Provide the (x, y) coordinate of the cell's center where the given text is located.  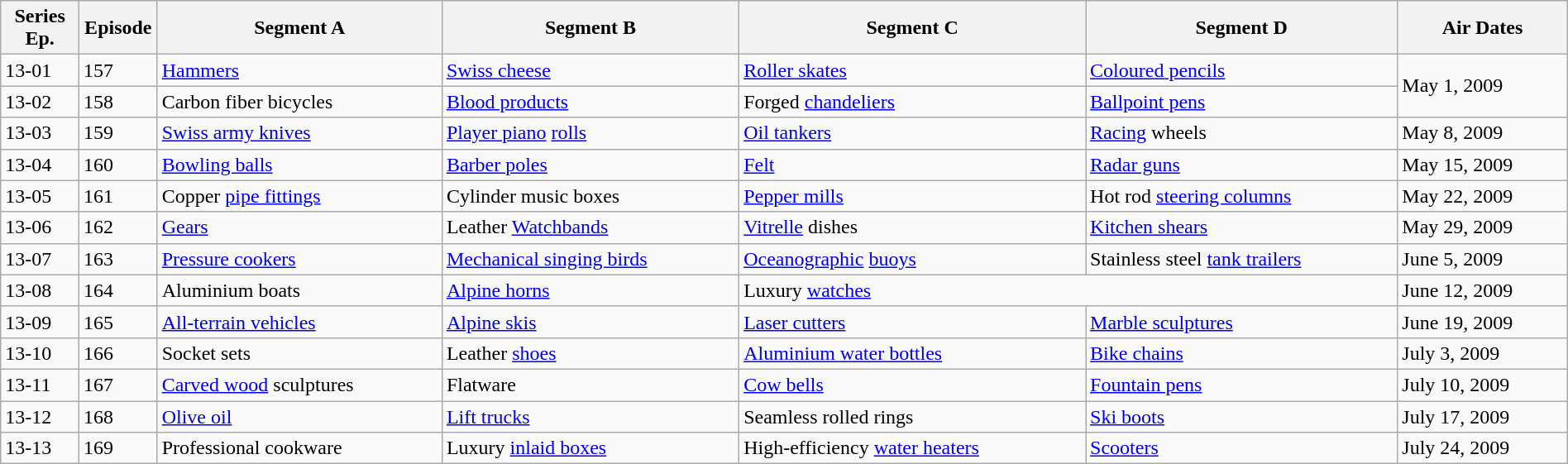
164 (117, 290)
May 29, 2009 (1482, 227)
13-11 (40, 385)
13-05 (40, 196)
167 (117, 385)
July 10, 2009 (1482, 385)
May 8, 2009 (1482, 133)
High-efficiency water heaters (913, 448)
168 (117, 416)
Alpine horns (590, 290)
163 (117, 259)
Alpine skis (590, 322)
13-01 (40, 70)
Socket sets (299, 353)
Cylinder music boxes (590, 196)
Segment C (913, 28)
Swiss army knives (299, 133)
May 1, 2009 (1482, 86)
13-06 (40, 227)
Stainless steel tank trailers (1242, 259)
Lift trucks (590, 416)
July 17, 2009 (1482, 416)
Bowling balls (299, 165)
Flatware (590, 385)
13-04 (40, 165)
161 (117, 196)
Blood products (590, 102)
13-12 (40, 416)
Leather Watchbands (590, 227)
159 (117, 133)
Coloured pencils (1242, 70)
169 (117, 448)
Scooters (1242, 448)
Carbon fiber bicycles (299, 102)
Ski boots (1242, 416)
Professional cookware (299, 448)
Olive oil (299, 416)
Kitchen shears (1242, 227)
Series Ep. (40, 28)
Copper pipe fittings (299, 196)
Fountain pens (1242, 385)
Pepper mills (913, 196)
13-10 (40, 353)
Aluminium water bottles (913, 353)
July 24, 2009 (1482, 448)
May 22, 2009 (1482, 196)
Carved wood sculptures (299, 385)
Vitrelle dishes (913, 227)
Segment B (590, 28)
Laser cutters (913, 322)
13-02 (40, 102)
13-13 (40, 448)
Mechanical singing birds (590, 259)
165 (117, 322)
Luxury inlaid boxes (590, 448)
Swiss cheese (590, 70)
Seamless rolled rings (913, 416)
Marble sculptures (1242, 322)
Barber poles (590, 165)
166 (117, 353)
Pressure cookers (299, 259)
June 19, 2009 (1482, 322)
Racing wheels (1242, 133)
Leather shoes (590, 353)
Player piano rolls (590, 133)
Gears (299, 227)
Air Dates (1482, 28)
June 12, 2009 (1482, 290)
Felt (913, 165)
June 5, 2009 (1482, 259)
Segment D (1242, 28)
13-08 (40, 290)
160 (117, 165)
Episode (117, 28)
Luxury watches (1068, 290)
13-09 (40, 322)
All-terrain vehicles (299, 322)
Cow bells (913, 385)
Aluminium boats (299, 290)
Oceanographic buoys (913, 259)
162 (117, 227)
157 (117, 70)
Ballpoint pens (1242, 102)
July 3, 2009 (1482, 353)
13-03 (40, 133)
Radar guns (1242, 165)
Bike chains (1242, 353)
May 15, 2009 (1482, 165)
Roller skates (913, 70)
Hot rod steering columns (1242, 196)
Segment A (299, 28)
Forged chandeliers (913, 102)
Oil tankers (913, 133)
158 (117, 102)
13-07 (40, 259)
Hammers (299, 70)
